Pinpoint the cell where the given text exists, returning its (x, y) midpoint coordinate. 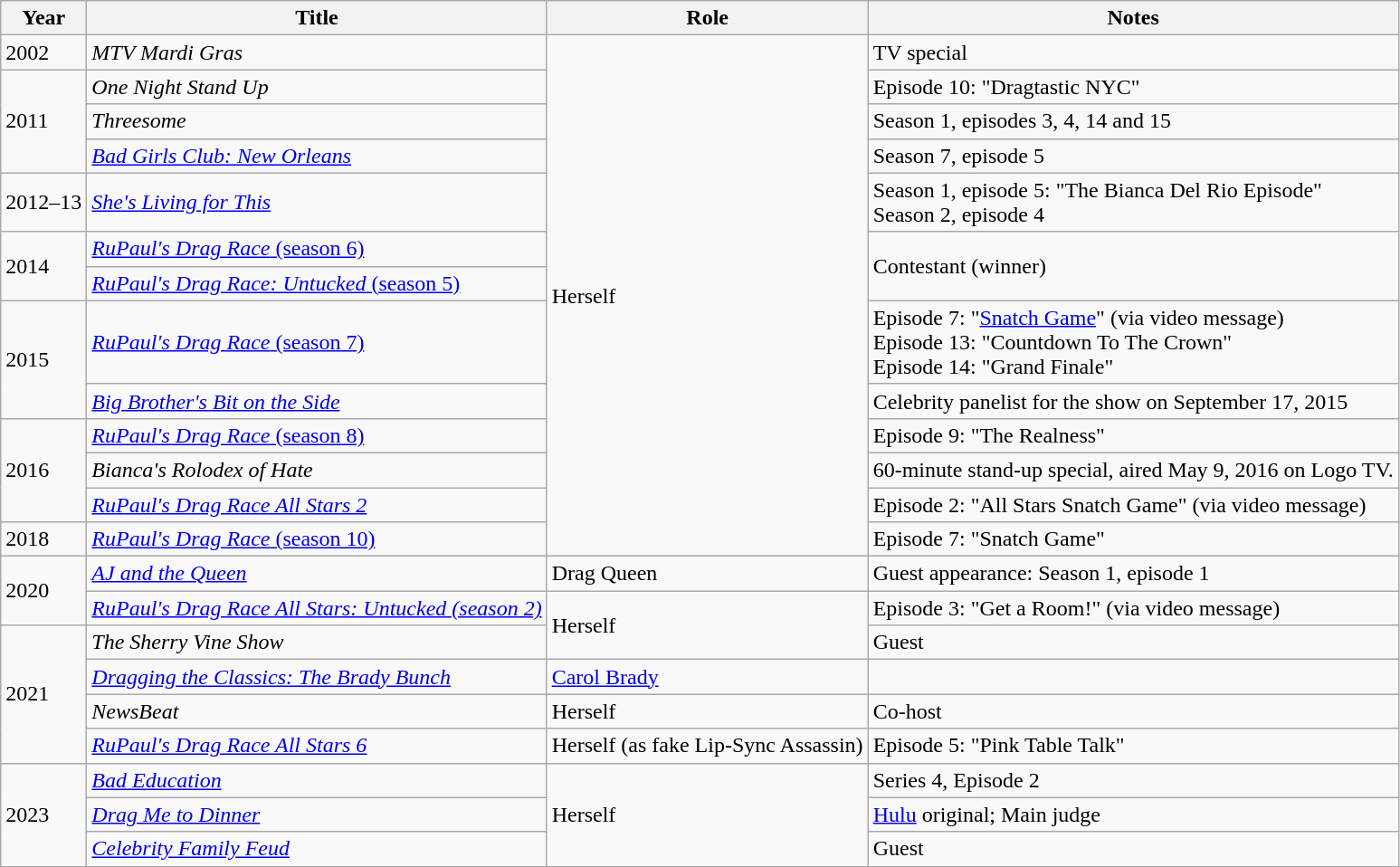
Dragging the Classics: The Brady Bunch (317, 677)
NewsBeat (317, 711)
2014 (43, 266)
Drag Queen (708, 574)
2015 (43, 359)
Hulu original; Main judge (1133, 815)
Title (317, 18)
Guest appearance: Season 1, episode 1 (1133, 574)
AJ and the Queen (317, 574)
2011 (43, 121)
Episode 10: "Dragtastic NYC" (1133, 87)
Threesome (317, 121)
She's Living for This (317, 203)
Episode 5: "Pink Table Talk" (1133, 746)
Year (43, 18)
Episode 9: "The Realness" (1133, 435)
The Sherry Vine Show (317, 643)
Big Brother's Bit on the Side (317, 401)
Episode 7: "Snatch Game" (1133, 539)
RuPaul's Drag Race (season 10) (317, 539)
2021 (43, 694)
Bad Girls Club: New Orleans (317, 156)
2016 (43, 470)
Role (708, 18)
RuPaul's Drag Race (season 7) (317, 342)
2023 (43, 815)
Herself (as fake Lip-Sync Assassin) (708, 746)
Notes (1133, 18)
RuPaul's Drag Race All Stars 6 (317, 746)
RuPaul's Drag Race All Stars 2 (317, 504)
Celebrity Family Feud (317, 849)
One Night Stand Up (317, 87)
Celebrity panelist for the show on September 17, 2015 (1133, 401)
Bad Education (317, 780)
2012–13 (43, 203)
TV special (1133, 52)
Contestant (winner) (1133, 266)
Episode 7: "Snatch Game" (via video message)Episode 13: "Countdown To The Crown"Episode 14: "Grand Finale" (1133, 342)
Drag Me to Dinner (317, 815)
RuPaul's Drag Race (season 8) (317, 435)
Season 7, episode 5 (1133, 156)
RuPaul's Drag Race All Stars: Untucked (season 2) (317, 608)
RuPaul's Drag Race: Untucked (season 5) (317, 283)
Season 1, episode 5: "The Bianca Del Rio Episode" Season 2, episode 4 (1133, 203)
Season 1, episodes 3, 4, 14 and 15 (1133, 121)
2020 (43, 591)
Episode 2: "All Stars Snatch Game" (via video message) (1133, 504)
Series 4, Episode 2 (1133, 780)
2018 (43, 539)
Bianca's Rolodex of Hate (317, 470)
MTV Mardi Gras (317, 52)
60-minute stand-up special, aired May 9, 2016 on Logo TV. (1133, 470)
RuPaul's Drag Race (season 6) (317, 249)
2002 (43, 52)
Episode 3: "Get a Room!" (via video message) (1133, 608)
Co-host (1133, 711)
Carol Brady (708, 677)
